Identify which cell holds the provided text, then report its (x, y) central coordinate. 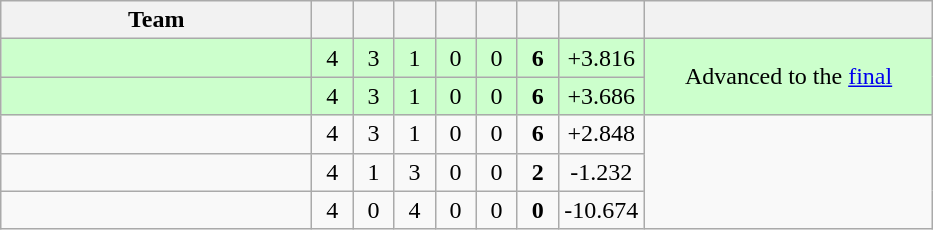
2 (538, 172)
Advanced to the final (788, 77)
-1.232 (601, 172)
+3.686 (601, 96)
-10.674 (601, 210)
+3.816 (601, 58)
Team (156, 20)
+2.848 (601, 134)
